Return the (x, y) coordinate for the center point of the cell that contains the specified text.  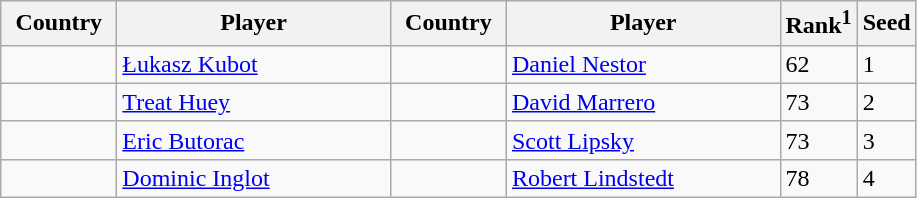
3 (886, 140)
Dominic Inglot (254, 178)
Rank1 (818, 24)
Łukasz Kubot (254, 64)
4 (886, 178)
Eric Butorac (254, 140)
1 (886, 64)
Seed (886, 24)
David Marrero (643, 102)
62 (818, 64)
78 (818, 178)
Daniel Nestor (643, 64)
Treat Huey (254, 102)
2 (886, 102)
Scott Lipsky (643, 140)
Robert Lindstedt (643, 178)
